Detect which cell encompasses the target text, then output its [x, y] center coordinate. 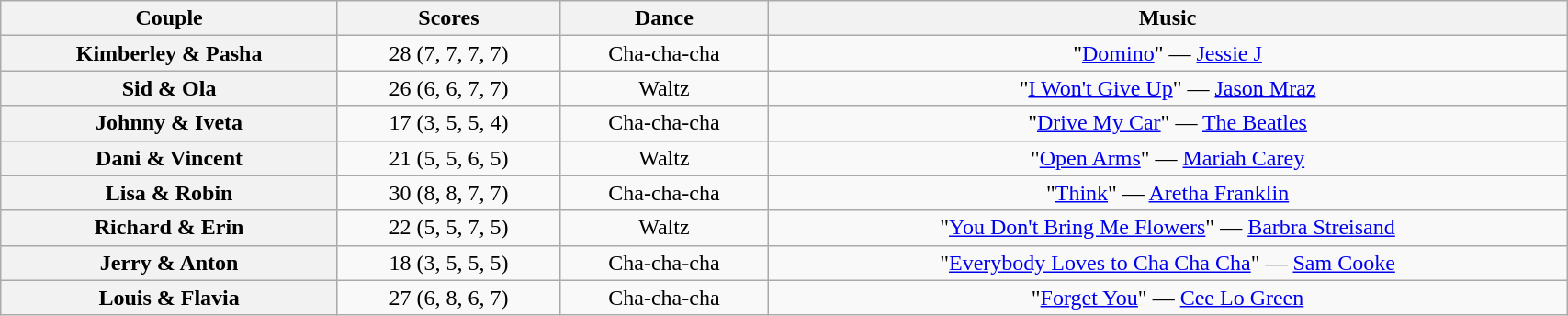
Louis & Flavia [169, 298]
17 (3, 5, 5, 4) [448, 123]
27 (6, 8, 6, 7) [448, 298]
Dani & Vincent [169, 158]
26 (6, 6, 7, 7) [448, 88]
Lisa & Robin [169, 193]
Music [1167, 18]
Jerry & Anton [169, 263]
"Drive My Car" — The Beatles [1167, 123]
"Domino" — Jessie J [1167, 53]
"I Won't Give Up" — Jason Mraz [1167, 88]
Richard & Erin [169, 228]
22 (5, 5, 7, 5) [448, 228]
Dance [663, 18]
Kimberley & Pasha [169, 53]
"You Don't Bring Me Flowers" — Barbra Streisand [1167, 228]
30 (8, 8, 7, 7) [448, 193]
28 (7, 7, 7, 7) [448, 53]
21 (5, 5, 6, 5) [448, 158]
Scores [448, 18]
"Think" — Aretha Franklin [1167, 193]
18 (3, 5, 5, 5) [448, 263]
Sid & Ola [169, 88]
Couple [169, 18]
"Open Arms" — Mariah Carey [1167, 158]
Johnny & Iveta [169, 123]
"Forget You" — Cee Lo Green [1167, 298]
"Everybody Loves to Cha Cha Cha" — Sam Cooke [1167, 263]
